Capture the cell that displays the provided text and extract its [x, y] central coordinate. 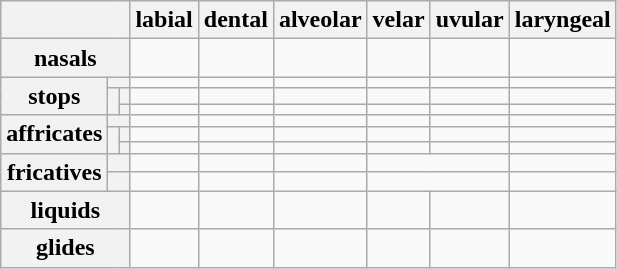
dental [236, 20]
velar [398, 20]
uvular [470, 20]
alveolar [320, 20]
stops [54, 96]
glides [66, 248]
laryngeal [562, 20]
liquids [66, 210]
labial [164, 20]
fricatives [54, 172]
nasals [66, 58]
affricates [54, 134]
